Return the [X, Y] coordinate for the center point of the cell that contains the specified text.  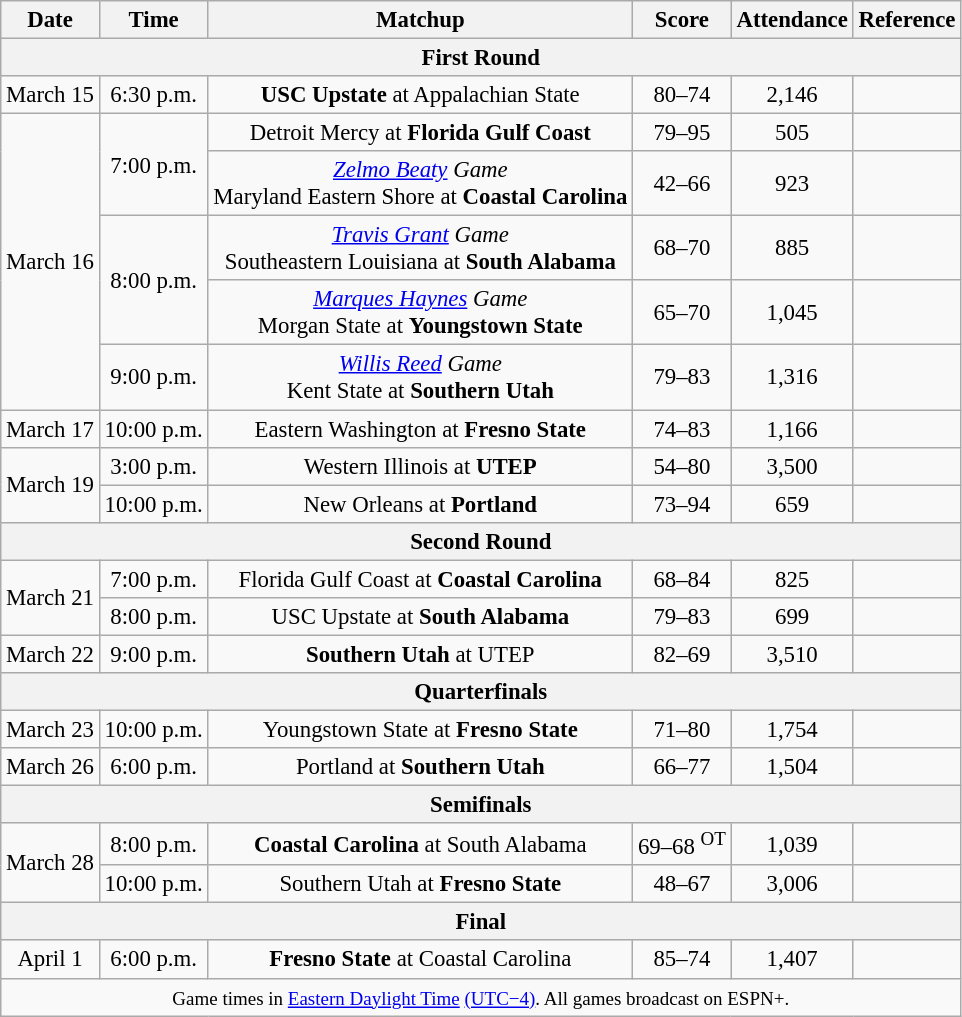
March 17 [50, 429]
Western Illinois at UTEP [420, 466]
New Orleans at Portland [420, 504]
Southern Utah at Fresno State [420, 884]
Willis Reed GameKent State at Southern Utah [420, 378]
Florida Gulf Coast at Coastal Carolina [420, 579]
80–74 [682, 95]
March 28 [50, 863]
1,045 [792, 312]
3,006 [792, 884]
85–74 [682, 960]
1,039 [792, 844]
1,504 [792, 767]
3,510 [792, 654]
71–80 [682, 729]
74–83 [682, 429]
March 16 [50, 262]
Attendance [792, 20]
March 22 [50, 654]
Fresno State at Coastal Carolina [420, 960]
Detroit Mercy at Florida Gulf Coast [420, 133]
885 [792, 248]
69–68 OT [682, 844]
Portland at Southern Utah [420, 767]
March 21 [50, 598]
54–80 [682, 466]
Second Round [481, 541]
73–94 [682, 504]
Date [50, 20]
Zelmo Beaty GameMaryland Eastern Shore at Coastal Carolina [420, 184]
Time [154, 20]
Travis Grant GameSoutheastern Louisiana at South Alabama [420, 248]
659 [792, 504]
82–69 [682, 654]
6:30 p.m. [154, 95]
Coastal Carolina at South Alabama [420, 844]
March 15 [50, 95]
USC Upstate at Appalachian State [420, 95]
March 19 [50, 484]
Southern Utah at UTEP [420, 654]
1,407 [792, 960]
3:00 p.m. [154, 466]
March 23 [50, 729]
699 [792, 617]
Marques Haynes GameMorgan State at Youngstown State [420, 312]
Reference [907, 20]
April 1 [50, 960]
Eastern Washington at Fresno State [420, 429]
Quarterfinals [481, 692]
Score [682, 20]
68–70 [682, 248]
1,166 [792, 429]
48–67 [682, 884]
Youngstown State at Fresno State [420, 729]
Semifinals [481, 805]
1,754 [792, 729]
Game times in Eastern Daylight Time (UTC−4). All games broadcast on ESPN+. [481, 997]
3,500 [792, 466]
Final [481, 922]
65–70 [682, 312]
505 [792, 133]
42–66 [682, 184]
66–77 [682, 767]
First Round [481, 58]
68–84 [682, 579]
1,316 [792, 378]
79–95 [682, 133]
825 [792, 579]
March 26 [50, 767]
2,146 [792, 95]
Matchup [420, 20]
USC Upstate at South Alabama [420, 617]
923 [792, 184]
